From the cell containing the given text, extract its center point as [X, Y] coordinate. 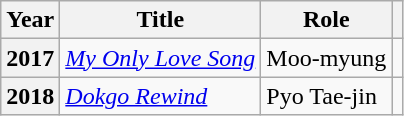
My Only Love Song [160, 58]
Pyo Tae-jin [326, 96]
Year [30, 20]
2018 [30, 96]
Moo-myung [326, 58]
Dokgo Rewind [160, 96]
Role [326, 20]
2017 [30, 58]
Title [160, 20]
